Locate the cell with the specified text and output its (x, y) center coordinate. 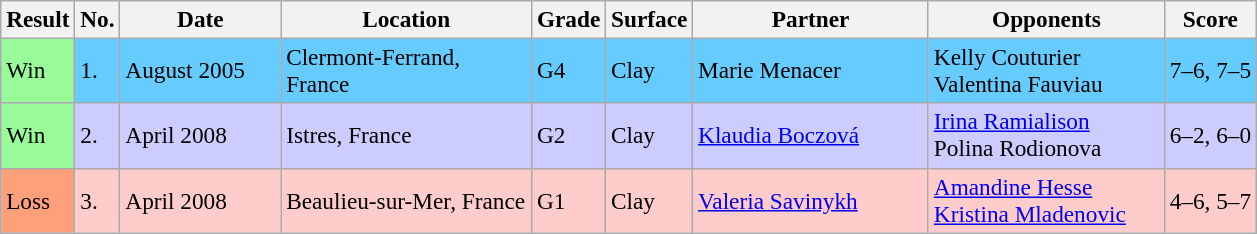
7–6, 7–5 (1210, 70)
4–6, 5–7 (1210, 200)
Date (200, 19)
2. (98, 136)
Irina Ramialison Polina Rodionova (1046, 136)
3. (98, 200)
6–2, 6–0 (1210, 136)
Surface (650, 19)
August 2005 (200, 70)
Loss (38, 200)
Score (1210, 19)
Valeria Savinykh (811, 200)
Klaudia Boczová (811, 136)
No. (98, 19)
Marie Menacer (811, 70)
G2 (569, 136)
Amandine Hesse Kristina Mladenovic (1046, 200)
Clermont-Ferrand, France (406, 70)
Kelly Couturier Valentina Fauviau (1046, 70)
Opponents (1046, 19)
Location (406, 19)
1. (98, 70)
Beaulieu-sur-Mer, France (406, 200)
Grade (569, 19)
Istres, France (406, 136)
Partner (811, 19)
G1 (569, 200)
Result (38, 19)
G4 (569, 70)
